From the cell containing the given text, extract its center point as [X, Y] coordinate. 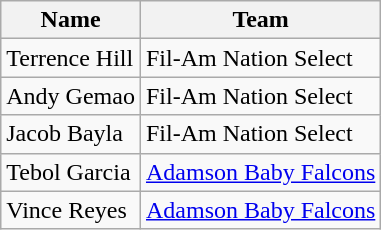
Team [260, 20]
Terrence Hill [71, 58]
Tebol Garcia [71, 172]
Vince Reyes [71, 210]
Andy Gemao [71, 96]
Name [71, 20]
Jacob Bayla [71, 134]
